Determine the (X, Y) coordinate at the center of the cell enclosing the given text.  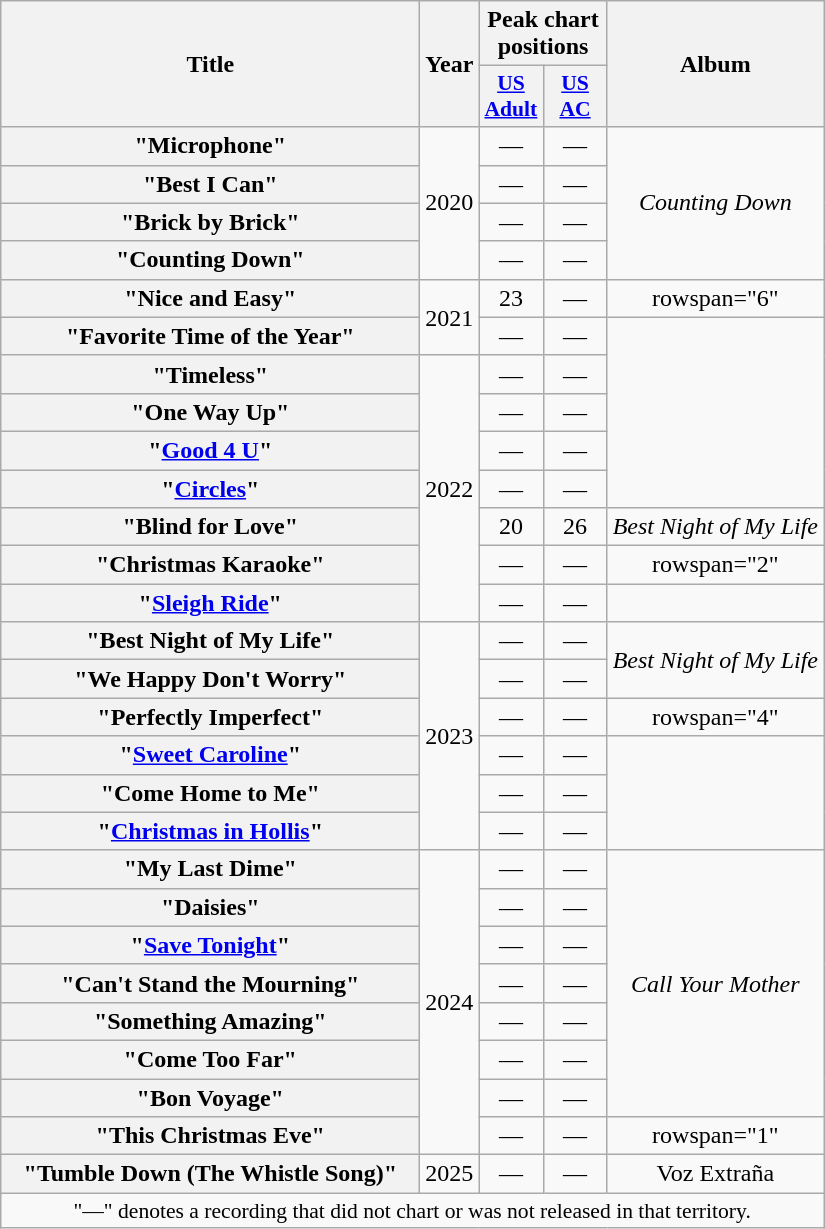
"Timeless" (210, 374)
"Perfectly Imperfect" (210, 717)
rowspan="6" (715, 298)
"Bon Voyage" (210, 1097)
"Sweet Caroline" (210, 755)
"Best Night of My Life" (210, 641)
2022 (450, 488)
"Circles" (210, 489)
"Blind for Love" (210, 527)
"Nice and Easy" (210, 298)
Counting Down (715, 203)
USAdult (511, 96)
"Daisies" (210, 907)
rowspan="2" (715, 565)
rowspan="1" (715, 1136)
2025 (450, 1174)
2021 (450, 317)
"Sleigh Ride" (210, 603)
Title (210, 64)
"Good 4 U" (210, 450)
"This Christmas Eve" (210, 1136)
"Counting Down" (210, 260)
"Come Home to Me" (210, 793)
"Christmas in Hollis" (210, 831)
20 (511, 527)
2024 (450, 1002)
"Christmas Karaoke" (210, 565)
2020 (450, 203)
"Brick by Brick" (210, 222)
Album (715, 64)
rowspan="4" (715, 717)
US AC (575, 96)
2023 (450, 736)
"Tumble Down (The Whistle Song)" (210, 1174)
"Something Amazing" (210, 1021)
"One Way Up" (210, 412)
"Save Tonight" (210, 945)
Call Your Mother (715, 983)
23 (511, 298)
"We Happy Don't Worry" (210, 679)
Voz Extraña (715, 1174)
"Favorite Time of the Year" (210, 336)
26 (575, 527)
Year (450, 64)
"Best I Can" (210, 184)
"Microphone" (210, 146)
Peak chart positions (543, 34)
"My Last Dime" (210, 869)
"Can't Stand the Mourning" (210, 983)
"—" denotes a recording that did not chart or was not released in that territory. (412, 1211)
"Come Too Far" (210, 1059)
